Extract the [x, y] coordinate from the center of the cell holding the provided text.  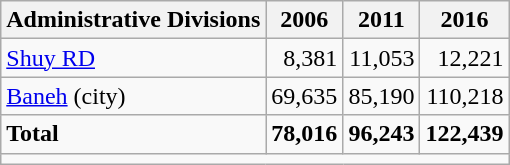
12,221 [464, 58]
122,439 [464, 134]
69,635 [304, 96]
2011 [382, 20]
2006 [304, 20]
85,190 [382, 96]
Shuy RD [134, 58]
Baneh (city) [134, 96]
8,381 [304, 58]
110,218 [464, 96]
11,053 [382, 58]
78,016 [304, 134]
96,243 [382, 134]
2016 [464, 20]
Total [134, 134]
Administrative Divisions [134, 20]
